Extract the (X, Y) coordinate from the center of the cell holding the provided text.  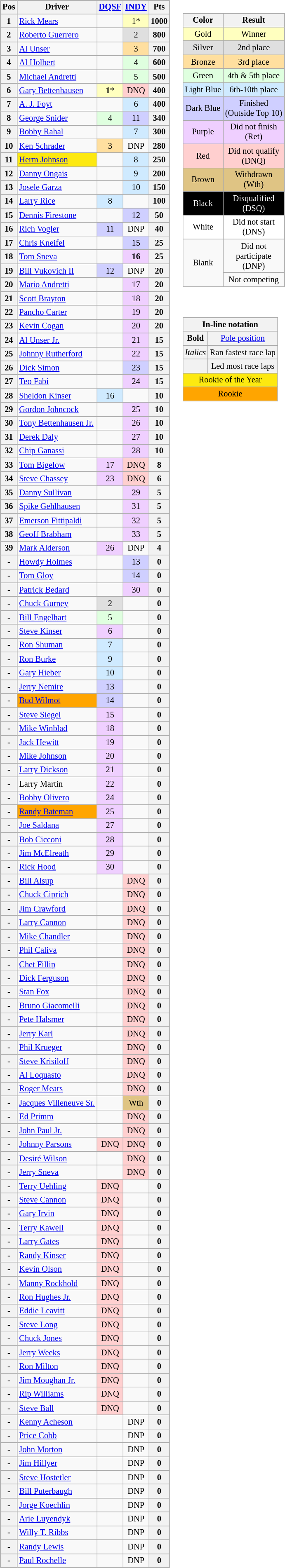
4th & 5th place (254, 76)
Bold (195, 338)
35 (9, 493)
Color (203, 20)
Jerry Nemire (57, 687)
Chip Ganassi (57, 451)
280 (159, 146)
Tom Bigelow (57, 465)
Chris Kneifel (57, 243)
Al Holbert (57, 63)
700 (159, 49)
150 (159, 188)
Jerry Karl (57, 1034)
Rick Hood (57, 867)
Ron Shuman (57, 645)
Larry Martin (57, 784)
2nd place (254, 48)
Steve Krisiloff (57, 1062)
Mark Alderson (57, 548)
Did not finish(Ret) (254, 132)
Al Loquasto (57, 1075)
Gary Bettenhausen (57, 91)
Steve Kinser (57, 631)
1000 (159, 21)
Phil Caliva (57, 950)
Arie Luyendyk (57, 1519)
Gary Irvin (57, 1214)
Jim McElreath (57, 853)
Stan Fox (57, 992)
Ken Schrader (57, 146)
In-line notation (230, 325)
800 (159, 35)
Driver (57, 7)
Terry Uehling (57, 1186)
Rip Williams (57, 1394)
Jerry Sneva (57, 1172)
Dennis Firestone (57, 215)
Pete Halsmer (57, 1020)
Blank (203, 263)
Herm Johnson (57, 160)
Tom Gloy (57, 576)
Result (254, 20)
Derek Daly (57, 437)
Emerson Fittipaldi (57, 520)
John Morton (57, 1450)
50 (159, 215)
6th-10th place (254, 89)
Willy T. Ribbs (57, 1533)
39 (9, 548)
Chuck Gurney (57, 604)
Pancho Carter (57, 312)
Geoff Brabham (57, 534)
Bobby Rahal (57, 132)
Mike Chandler (57, 937)
Withdrawn(Wth) (254, 180)
Italics (195, 352)
500 (159, 77)
600 (159, 63)
Tom Sneva (57, 257)
Roger Mears (57, 1089)
250 (159, 160)
Steve Cannon (57, 1200)
Jim Moughan Jr. (57, 1380)
Rookie (230, 394)
INDY (136, 7)
Bill Alsup (57, 881)
Steve Long (57, 1325)
Manny Rockhold (57, 1283)
Teo Fabi (57, 382)
Randy Lewis (57, 1547)
38 (9, 534)
Black (203, 204)
Paul Rochelle (57, 1561)
George Snider (57, 118)
Jerry Weeks (57, 1352)
Gary Hieber (57, 673)
Michael Andretti (57, 77)
40 (159, 229)
Bronze (203, 62)
Chuck Ciprich (57, 895)
Bill Engelhart (57, 618)
37 (9, 520)
Danny Sullivan (57, 493)
Bill Puterbaugh (57, 1491)
Howdy Holmes (57, 562)
Mike Winblad (57, 729)
300 (159, 132)
100 (159, 202)
Rick Mears (57, 21)
Bill Vukovich II (57, 271)
Dick Ferguson (57, 978)
White (203, 227)
Ed Primm (57, 1117)
Ran fastest race lap (243, 352)
Not competing (254, 280)
Chuck Jones (57, 1339)
A. J. Foyt (57, 104)
Larry Gates (57, 1242)
Johnny Rutherford (57, 354)
Bob Cicconi (57, 839)
Ron Milton (57, 1366)
Jim Crawford (57, 909)
Patrick Bedard (57, 590)
Larry Rice (57, 202)
Wth (136, 1103)
Kenny Acheson (57, 1422)
John Paul Jr. (57, 1131)
Al Unser Jr. (57, 340)
Larry Dickson (57, 770)
Scott Brayton (57, 298)
Roberto Guerrero (57, 35)
Pts (159, 7)
Randy Bateman (57, 812)
In-line notation Bold Pole position Italics Ran fastest race lap Led most race laps Rookie of the Year Rookie (233, 354)
Mike Johnson (57, 756)
Jack Hewitt (57, 742)
Price Cobb (57, 1436)
Pos (9, 7)
Pole position (243, 338)
Silver (203, 48)
Spike Gehlhausen (57, 506)
Gold (203, 34)
Disqualified(DSQ) (254, 204)
Brown (203, 180)
340 (159, 118)
Steve Siegel (57, 715)
Terry Kawell (57, 1228)
Dick Simon (57, 368)
Jorge Koechlin (57, 1505)
Phil Krueger (57, 1048)
Did notparticipate(DNP) (254, 256)
Jim Hillyer (57, 1464)
3rd place (254, 62)
Steve Hostetler (57, 1477)
Joe Saldana (57, 825)
Led most race laps (243, 366)
Kevin Olson (57, 1269)
Green (203, 76)
Sheldon Kinser (57, 396)
Kevin Cogan (57, 326)
Danny Ongais (57, 174)
Rookie of the Year (230, 380)
Light Blue (203, 89)
Bruno Giacomelli (57, 1006)
34 (9, 479)
Bobby Olivero (57, 798)
Rich Vogler (57, 229)
Gordon Johncock (57, 410)
Purple (203, 132)
Dark Blue (203, 108)
Larry Cannon (57, 923)
DQSF (110, 7)
Johnny Parsons (57, 1144)
Jacques Villeneuve Sr. (57, 1103)
Tony Bettenhausen Jr. (57, 423)
Randy Kinser (57, 1256)
Did not start(DNS) (254, 227)
Finished(Outside Top 10) (254, 108)
Al Unser (57, 49)
Chet Fillip (57, 964)
Mario Andretti (57, 285)
1 (9, 21)
Steve Ball (57, 1408)
Did not qualify(DNQ) (254, 156)
Steve Chassey (57, 479)
Red (203, 156)
Ron Burke (57, 659)
36 (9, 506)
Josele Garza (57, 188)
Ron Hughes Jr. (57, 1297)
Eddie Leavitt (57, 1311)
Desiré Wilson (57, 1158)
Bud Wilmot (57, 701)
Winner (254, 34)
200 (159, 174)
